Pinpoint the cell where the given text exists, returning its [x, y] midpoint coordinate. 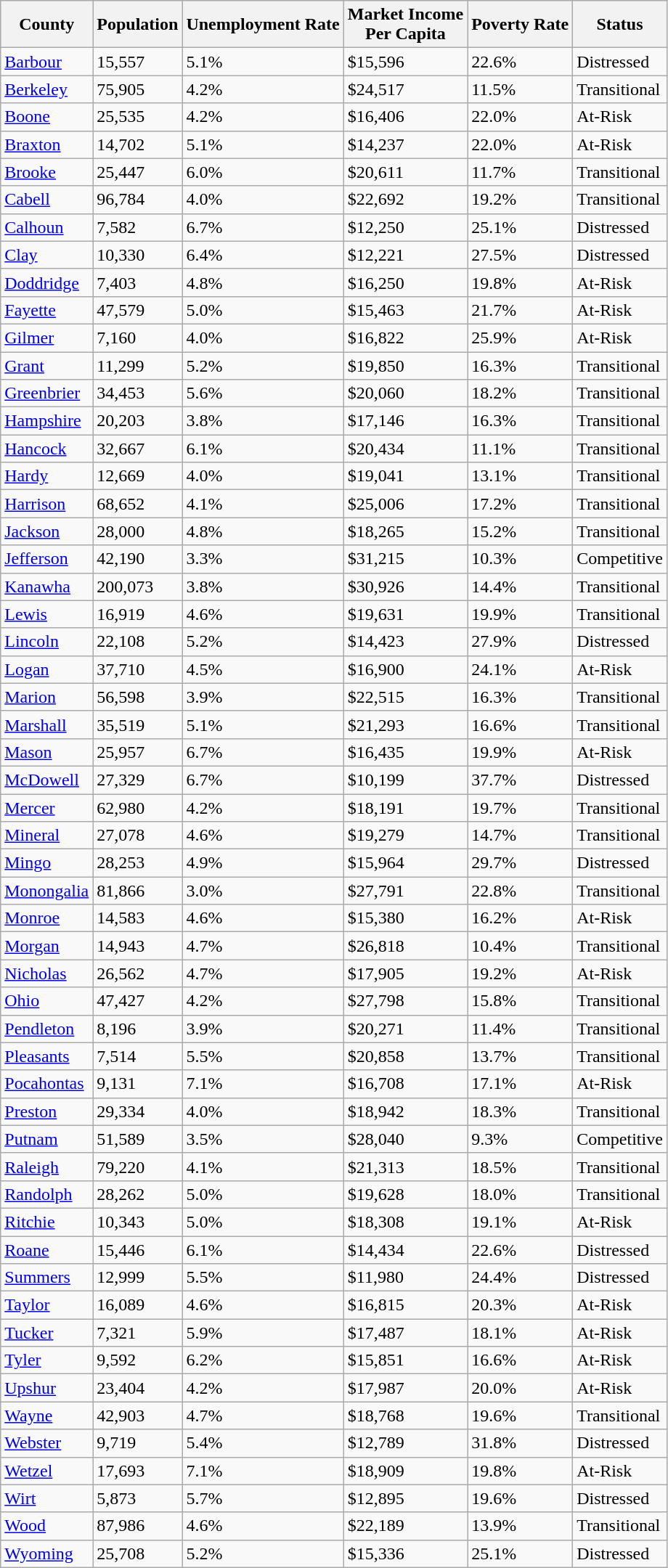
47,579 [138, 310]
$27,798 [405, 1001]
County [46, 25]
14,702 [138, 144]
$14,237 [405, 144]
10.3% [520, 559]
$16,815 [405, 1305]
Monongalia [46, 891]
Wayne [46, 1416]
47,427 [138, 1001]
25,535 [138, 117]
$20,858 [405, 1056]
$27,791 [405, 891]
Ritchie [46, 1222]
17.1% [520, 1084]
15.8% [520, 1001]
Taylor [46, 1305]
6.2% [263, 1360]
79,220 [138, 1167]
$16,900 [405, 669]
28,000 [138, 531]
8,196 [138, 1029]
22,108 [138, 642]
15,446 [138, 1249]
5,873 [138, 1498]
$17,905 [405, 973]
18.1% [520, 1333]
$11,980 [405, 1278]
27,078 [138, 836]
7,160 [138, 338]
19.1% [520, 1222]
$15,380 [405, 918]
25.9% [520, 338]
29.7% [520, 863]
Mingo [46, 863]
24.4% [520, 1278]
4.9% [263, 863]
15,557 [138, 62]
$15,336 [405, 1553]
$30,926 [405, 587]
25,957 [138, 752]
Lincoln [46, 642]
11,299 [138, 365]
$18,265 [405, 531]
Hampshire [46, 421]
13.7% [520, 1056]
Brooke [46, 172]
11.1% [520, 449]
35,519 [138, 724]
Nicholas [46, 973]
Wirt [46, 1498]
$26,818 [405, 946]
68,652 [138, 504]
28,262 [138, 1194]
Morgan [46, 946]
7,582 [138, 227]
62,980 [138, 808]
5.9% [263, 1333]
Doddridge [46, 282]
10,330 [138, 255]
$28,040 [405, 1139]
$16,822 [405, 338]
Hancock [46, 449]
$19,631 [405, 614]
9,131 [138, 1084]
13.1% [520, 476]
Cabell [46, 200]
$20,060 [405, 393]
24.1% [520, 669]
81,866 [138, 891]
$18,768 [405, 1416]
$16,435 [405, 752]
25,447 [138, 172]
Mineral [46, 836]
5.7% [263, 1498]
18.0% [520, 1194]
Lewis [46, 614]
13.9% [520, 1526]
27,329 [138, 780]
Tyler [46, 1360]
Jefferson [46, 559]
$20,271 [405, 1029]
$20,611 [405, 172]
$18,909 [405, 1471]
56,598 [138, 697]
29,334 [138, 1111]
17,693 [138, 1471]
$24,517 [405, 89]
Clay [46, 255]
31.8% [520, 1443]
$15,964 [405, 863]
$18,308 [405, 1222]
Logan [46, 669]
9,592 [138, 1360]
$15,851 [405, 1360]
Randolph [46, 1194]
75,905 [138, 89]
Monroe [46, 918]
12,669 [138, 476]
18.5% [520, 1167]
11.7% [520, 172]
Mason [46, 752]
20.0% [520, 1388]
Boone [46, 117]
4.5% [263, 669]
Market Income Per Capita [405, 25]
Marion [46, 697]
32,667 [138, 449]
$16,250 [405, 282]
Marshall [46, 724]
87,986 [138, 1526]
$19,628 [405, 1194]
96,784 [138, 200]
Fayette [46, 310]
Pendleton [46, 1029]
7,403 [138, 282]
$16,708 [405, 1084]
16,089 [138, 1305]
Upshur [46, 1388]
Barbour [46, 62]
$12,789 [405, 1443]
$17,987 [405, 1388]
14,943 [138, 946]
Roane [46, 1249]
10.4% [520, 946]
$22,692 [405, 200]
$21,293 [405, 724]
37,710 [138, 669]
$18,942 [405, 1111]
Kanawha [46, 587]
$17,487 [405, 1333]
20.3% [520, 1305]
42,903 [138, 1416]
Pleasants [46, 1056]
$15,463 [405, 310]
27.9% [520, 642]
16.2% [520, 918]
Berkeley [46, 89]
$19,041 [405, 476]
27.5% [520, 255]
12,999 [138, 1278]
6.4% [263, 255]
$20,434 [405, 449]
18.2% [520, 393]
$12,895 [405, 1498]
$12,221 [405, 255]
5.6% [263, 393]
19.7% [520, 808]
3.5% [263, 1139]
$14,434 [405, 1249]
7,514 [138, 1056]
Status [620, 25]
Wyoming [46, 1553]
23,404 [138, 1388]
15.2% [520, 531]
Summers [46, 1278]
$22,515 [405, 697]
11.4% [520, 1029]
34,453 [138, 393]
37.7% [520, 780]
Wood [46, 1526]
7,321 [138, 1333]
22.8% [520, 891]
Population [138, 25]
Tucker [46, 1333]
10,343 [138, 1222]
14.4% [520, 587]
9.3% [520, 1139]
Gilmer [46, 338]
21.7% [520, 310]
Jackson [46, 531]
Preston [46, 1111]
$12,250 [405, 227]
3.0% [263, 891]
14,583 [138, 918]
Greenbrier [46, 393]
51,589 [138, 1139]
Webster [46, 1443]
6.0% [263, 172]
$15,596 [405, 62]
Putnam [46, 1139]
Pocahontas [46, 1084]
$10,199 [405, 780]
Grant [46, 365]
11.5% [520, 89]
Hardy [46, 476]
$16,406 [405, 117]
17.2% [520, 504]
20,203 [138, 421]
26,562 [138, 973]
$14,423 [405, 642]
Calhoun [46, 227]
$22,189 [405, 1526]
Poverty Rate [520, 25]
5.4% [263, 1443]
28,253 [138, 863]
Wetzel [46, 1471]
3.3% [263, 559]
$17,146 [405, 421]
Unemployment Rate [263, 25]
Ohio [46, 1001]
$21,313 [405, 1167]
Mercer [46, 808]
9,719 [138, 1443]
Braxton [46, 144]
$18,191 [405, 808]
200,073 [138, 587]
$19,279 [405, 836]
$31,215 [405, 559]
$25,006 [405, 504]
18.3% [520, 1111]
16,919 [138, 614]
Raleigh [46, 1167]
Harrison [46, 504]
14.7% [520, 836]
25,708 [138, 1553]
42,190 [138, 559]
$19,850 [405, 365]
McDowell [46, 780]
